Provide the (x, y) coordinate of the cell's center where the given text is located.  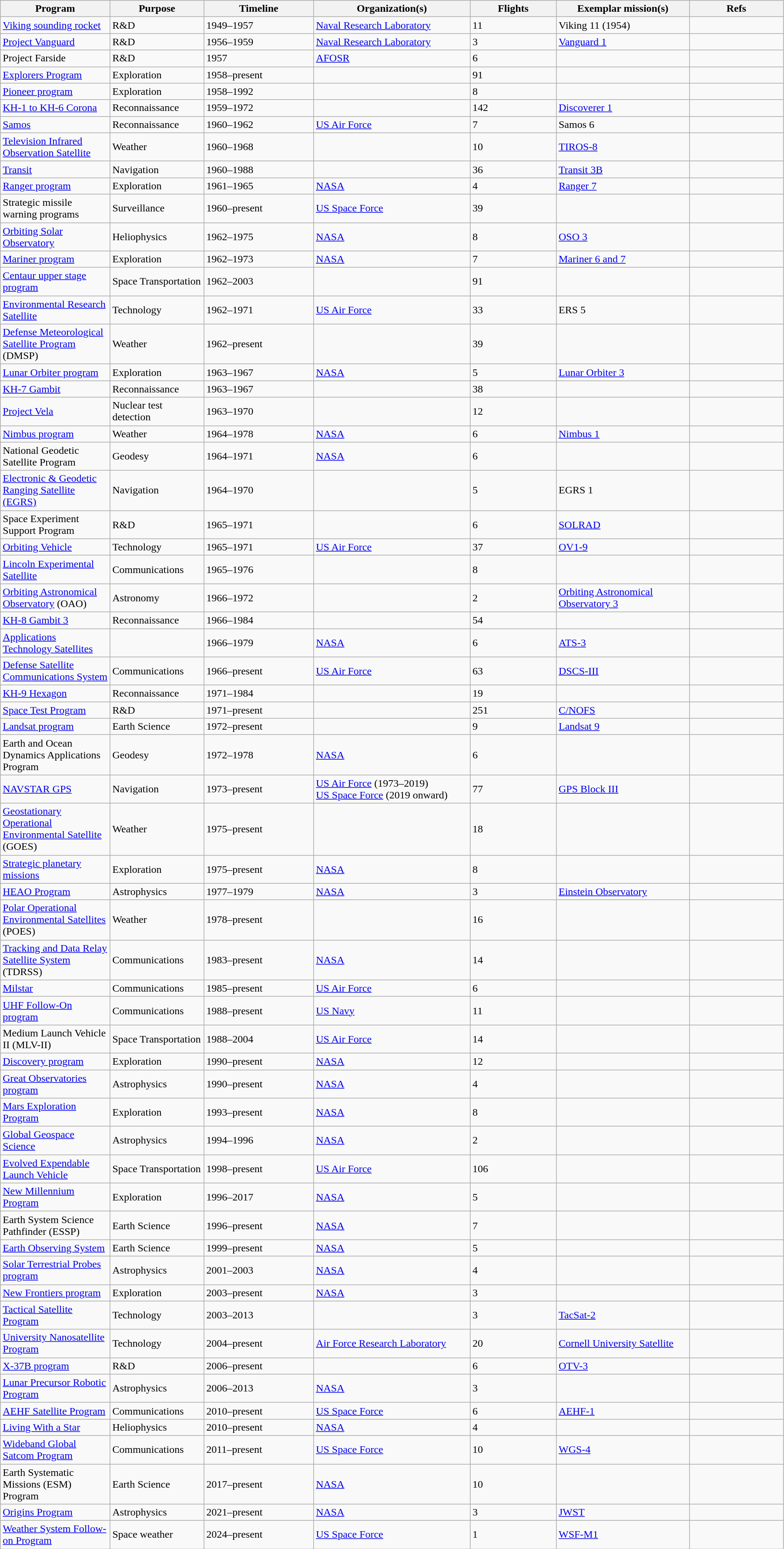
Earth Observing System (55, 1248)
KH-7 Gambit (55, 389)
Centaur upper stage program (55, 282)
1949–1957 (259, 25)
KH-9 Hexagon (55, 694)
33 (513, 310)
2024–present (259, 1535)
Weather System Follow-on Program (55, 1535)
ATS-3 (623, 642)
Astronomy (157, 598)
2001–2003 (259, 1271)
Applications Technology Satellites (55, 642)
Orbiting Astronomical Observatory (OAO) (55, 598)
1994–1996 (259, 1141)
2011–present (259, 1450)
WSF-M1 (623, 1535)
1996–present (259, 1225)
1964–1971 (259, 456)
16 (513, 920)
EGRS 1 (623, 490)
Timeline (259, 9)
Lunar Orbiter program (55, 372)
1960–1988 (259, 169)
1962–1971 (259, 310)
Polar Operational Environmental Satellites (POES) (55, 920)
20 (513, 1344)
Discovery program (55, 1061)
Orbiting Astronomical Observatory 3 (623, 598)
1971–present (259, 710)
19 (513, 694)
Strategic missile warning programs (55, 208)
Refs (736, 9)
106 (513, 1169)
DSCS-III (623, 671)
New Millennium Program (55, 1197)
Environmental Research Satellite (55, 310)
1966–1979 (259, 642)
2004–present (259, 1344)
JWST (623, 1512)
SOLRAD (623, 525)
New Frontiers program (55, 1293)
US Navy (392, 1010)
Landsat program (55, 727)
Strategic planetary missions (55, 869)
OSO 3 (623, 237)
OV1-9 (623, 547)
Living With a Star (55, 1427)
Earth Systematic Missions (ESM) Program (55, 1484)
1957 (259, 58)
77 (513, 789)
Project Vanguard (55, 42)
Samos (55, 124)
Evolved Expendable Launch Vehicle (55, 1169)
Tracking and Data Relay Satellite System (TDRSS) (55, 960)
KH-8 Gambit 3 (55, 620)
9 (513, 727)
Defense Meteorological Satellite Program (DMSP) (55, 344)
UHF Follow-On program (55, 1010)
2003–2013 (259, 1315)
Cornell University Satellite (623, 1344)
AEHF Satellite Program (55, 1411)
1978–present (259, 920)
Nimbus program (55, 434)
Explorers Program (55, 75)
WGS-4 (623, 1450)
1965–1976 (259, 569)
2021–present (259, 1512)
Wideband Global Satcom Program (55, 1450)
38 (513, 389)
Global Geospace Science (55, 1141)
1960–present (259, 208)
251 (513, 710)
54 (513, 620)
Orbiting Solar Observatory (55, 237)
1963–1970 (259, 412)
1998–present (259, 1169)
1993–present (259, 1112)
Space Experiment Support Program (55, 525)
1966–present (259, 671)
Pioneer program (55, 91)
Mariner 6 and 7 (623, 259)
1959–1972 (259, 108)
Landsat 9 (623, 727)
Purpose (157, 9)
2017–present (259, 1484)
Lunar Orbiter 3 (623, 372)
University Nanosatellite Program (55, 1344)
Lunar Precursor Robotic Program (55, 1388)
1962–1975 (259, 237)
Solar Terrestrial Probes program (55, 1271)
Great Observatories program (55, 1083)
142 (513, 108)
2006–present (259, 1366)
1962–1973 (259, 259)
1 (513, 1535)
37 (513, 547)
AEHF-1 (623, 1411)
1961–1965 (259, 186)
C/NOFS (623, 710)
HEAO Program (55, 892)
AFOSR (392, 58)
Lincoln Experimental Satellite (55, 569)
Origins Program (55, 1512)
Space Test Program (55, 710)
Earth and Ocean Dynamics Applications Program (55, 755)
1964–1978 (259, 434)
Einstein Observatory (623, 892)
36 (513, 169)
Earth System Science Pathfinder (ESSP) (55, 1225)
1964–1970 (259, 490)
Mariner program (55, 259)
2003–present (259, 1293)
Viking sounding rocket (55, 25)
1960–1962 (259, 124)
Flights (513, 9)
Milstar (55, 988)
US Air Force (1973–2019)US Space Force (2019 onward) (392, 789)
GPS Block III (623, 789)
1973–present (259, 789)
1958–1992 (259, 91)
Program (55, 9)
National Geodetic Satellite Program (55, 456)
2006–2013 (259, 1388)
63 (513, 671)
Project Vela (55, 412)
Organization(s) (392, 9)
X-37B program (55, 1366)
1996–2017 (259, 1197)
OTV-3 (623, 1366)
Exemplar mission(s) (623, 9)
Transit (55, 169)
1972–present (259, 727)
Samos 6 (623, 124)
Vanguard 1 (623, 42)
1977–1979 (259, 892)
Transit 3B (623, 169)
1971–1984 (259, 694)
1956–1959 (259, 42)
18 (513, 829)
1960–1968 (259, 147)
1962–2003 (259, 282)
1958–present (259, 75)
1966–1984 (259, 620)
1988–2004 (259, 1039)
Television Infrared Observation Satellite (55, 147)
Mars Exploration Program (55, 1112)
Medium Launch Vehicle II (MLV-II) (55, 1039)
Viking 11 (1954) (623, 25)
NAVSTAR GPS (55, 789)
TacSat-2 (623, 1315)
1999–present (259, 1248)
1983–present (259, 960)
Space weather (157, 1535)
Nuclear test detection (157, 412)
Air Force Research Laboratory (392, 1344)
1988–present (259, 1010)
Geostationary Operational Environmental Satellite (GOES) (55, 829)
TIROS-8 (623, 147)
1966–1972 (259, 598)
Nimbus 1 (623, 434)
Ranger program (55, 186)
ERS 5 (623, 310)
KH-1 to KH-6 Corona (55, 108)
Project Farside (55, 58)
Discoverer 1 (623, 108)
Surveillance (157, 208)
Defense Satellite Communications System (55, 671)
Orbiting Vehicle (55, 547)
Ranger 7 (623, 186)
Electronic & Geodetic Ranging Satellite (EGRS) (55, 490)
1972–1978 (259, 755)
1962–present (259, 344)
Tactical Satellite Program (55, 1315)
1985–present (259, 988)
